Find where the given text appears and provide that cell's center as (x, y) coordinate. 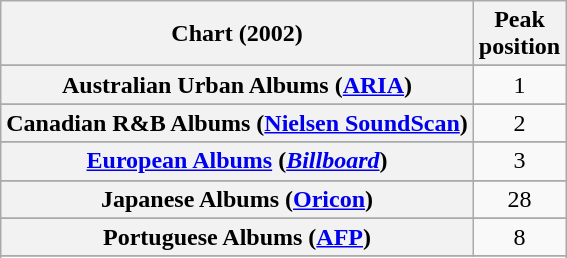
Canadian R&B Albums (Nielsen SoundScan) (238, 123)
3 (519, 161)
Japanese Albums (Oricon) (238, 199)
Australian Urban Albums (ARIA) (238, 85)
Chart (2002) (238, 34)
8 (519, 237)
Peakposition (519, 34)
2 (519, 123)
28 (519, 199)
Portuguese Albums (AFP) (238, 237)
1 (519, 85)
European Albums (Billboard) (238, 161)
